Extract the [X, Y] coordinate from the center of the cell holding the provided text.  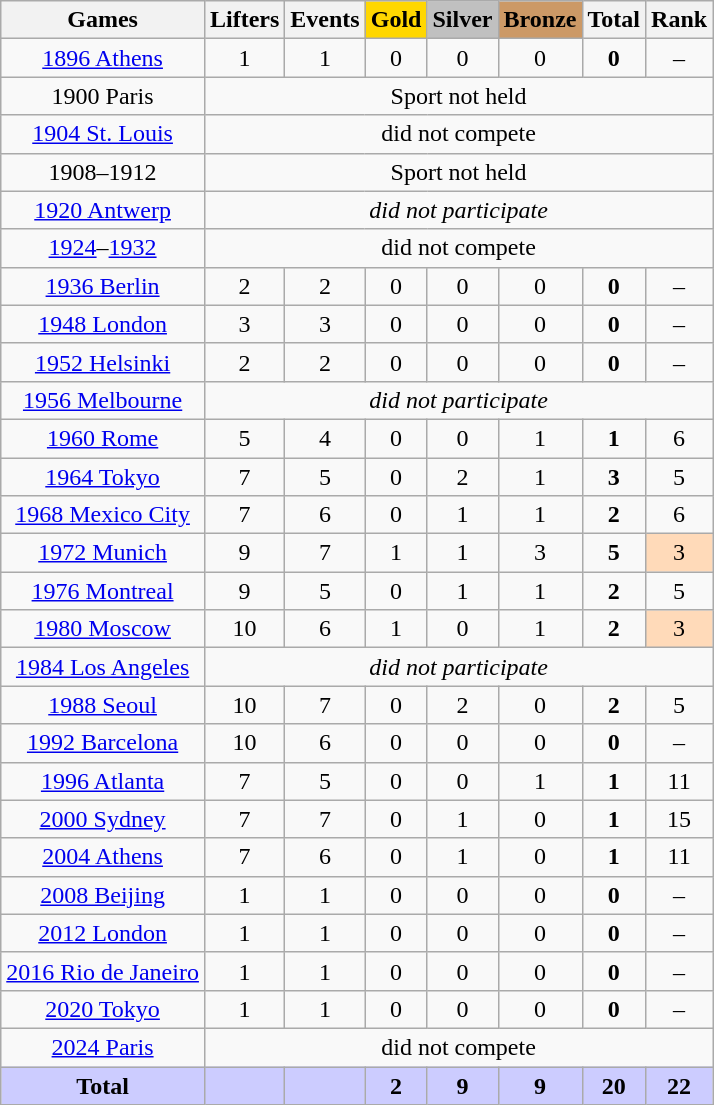
1968 Mexico City [103, 515]
1956 Melbourne [103, 400]
1996 Atlanta [103, 781]
1896 Athens [103, 58]
2000 Sydney [103, 819]
Games [103, 20]
1972 Munich [103, 553]
1908–1912 [103, 172]
1984 Los Angeles [103, 667]
15 [680, 819]
1988 Seoul [103, 705]
2016 Rio de Janeiro [103, 971]
20 [614, 1085]
1980 Moscow [103, 629]
1904 St. Louis [103, 134]
Rank [680, 20]
1976 Montreal [103, 591]
4 [325, 438]
1920 Antwerp [103, 210]
1900 Paris [103, 96]
Silver [462, 20]
1924–1932 [103, 248]
22 [680, 1085]
1948 London [103, 324]
Lifters [244, 20]
Bronze [540, 20]
1992 Barcelona [103, 743]
1964 Tokyo [103, 477]
1960 Rome [103, 438]
Events [325, 20]
2020 Tokyo [103, 1009]
1952 Helsinki [103, 362]
2024 Paris [103, 1047]
1936 Berlin [103, 286]
2012 London [103, 933]
2004 Athens [103, 857]
2008 Beijing [103, 895]
Gold [396, 20]
